Return [x, y] of the center of cell containing provided text 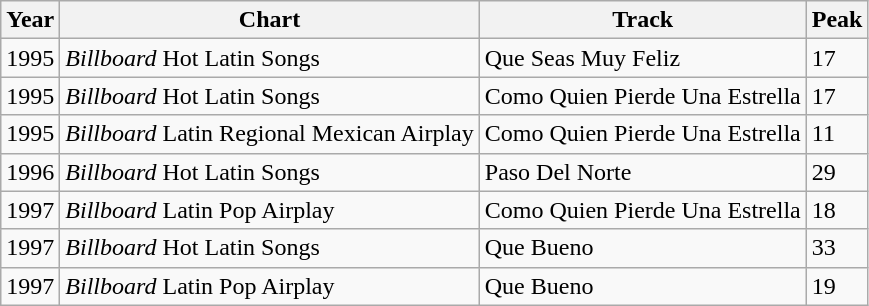
Que Seas Muy Feliz [642, 58]
33 [837, 248]
Billboard Latin Regional Mexican Airplay [270, 134]
Year [30, 20]
11 [837, 134]
Paso Del Norte [642, 172]
Peak [837, 20]
18 [837, 210]
29 [837, 172]
Chart [270, 20]
Track [642, 20]
1996 [30, 172]
19 [837, 286]
